Capture the cell that displays the provided text and extract its (x, y) central coordinate. 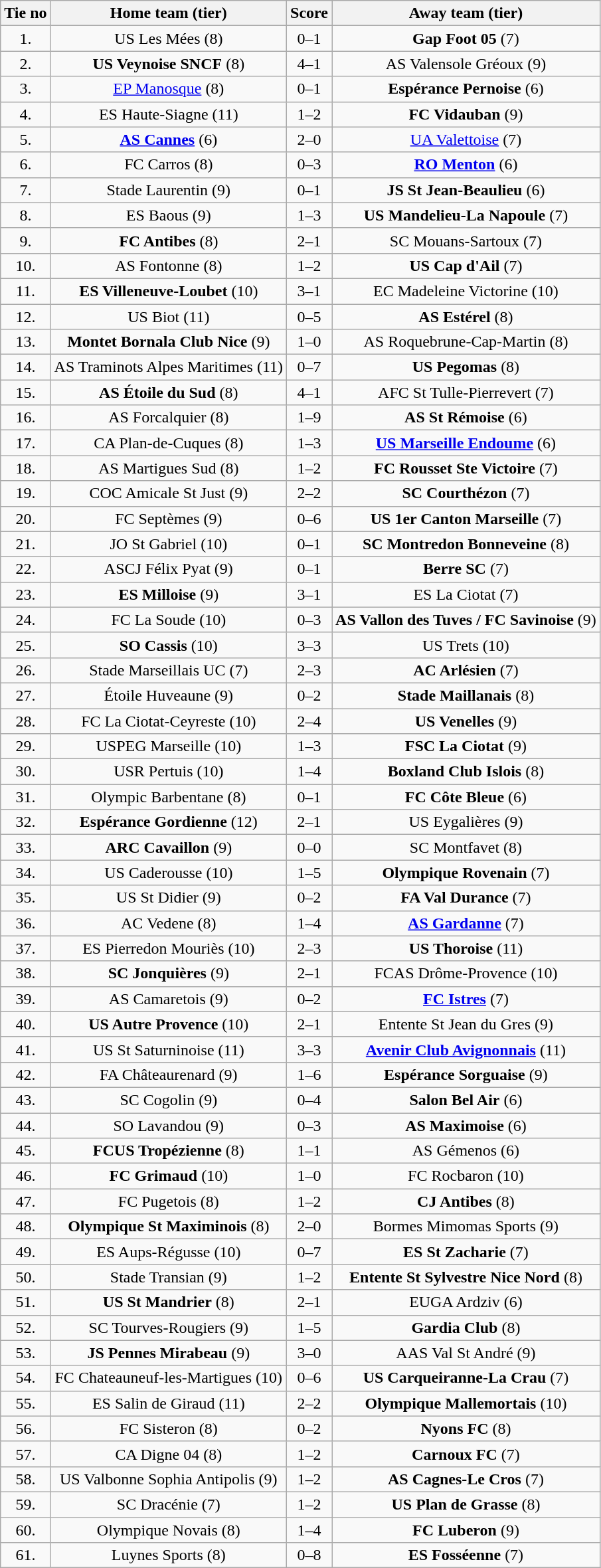
RO Menton (6) (466, 165)
US 1er Canton Marseille (7) (466, 519)
COC Amicale St Just (9) (169, 493)
SC Montfavet (8) (466, 847)
AS Étoile du Sud (8) (169, 392)
0–0 (309, 847)
ASCJ Félix Pyat (9) (169, 569)
Carnoux FC (7) (466, 1454)
21. (25, 544)
JS St Jean-Beaulieu (6) (466, 190)
14. (25, 367)
AS Vallon des Tuves / FC Savinoise (9) (466, 620)
SC Jonquières (9) (169, 974)
US Carqueiranne-La Crau (7) (466, 1378)
Espérance Pernoise (6) (466, 89)
AS Estérel (8) (466, 317)
39. (25, 999)
53. (25, 1353)
FC Sisteron (8) (169, 1429)
AS Forcalquier (8) (169, 418)
SC Cogolin (9) (169, 1100)
19. (25, 493)
EC Madeleine Victorine (10) (466, 291)
0–5 (309, 317)
US Autre Provence (10) (169, 1024)
AS Traminots Alpes Maritimes (11) (169, 367)
EUGA Ardziv (6) (466, 1302)
AS Valensole Gréoux (9) (466, 64)
Stade Maillanais (8) (466, 695)
22. (25, 569)
33. (25, 847)
SC Mouans-Sartoux (7) (466, 240)
1–1 (309, 1151)
CJ Antibes (8) (466, 1201)
AS Camaretois (9) (169, 999)
Tie no (25, 13)
0–4 (309, 1100)
US Les Mées (8) (169, 39)
51. (25, 1302)
Gap Foot 05 (7) (466, 39)
56. (25, 1429)
FC Chateauneuf-les-Martigues (10) (169, 1378)
JO St Gabriel (10) (169, 544)
37. (25, 948)
SC Tourves-Rougiers (9) (169, 1328)
Away team (tier) (466, 13)
FCUS Tropézienne (8) (169, 1151)
8. (25, 215)
5. (25, 139)
USPEG Marseille (10) (169, 746)
57. (25, 1454)
Nyons FC (8) (466, 1429)
FC Luberon (9) (466, 1529)
25. (25, 645)
2. (25, 64)
US Marseille Endoume (6) (466, 443)
US Caderousse (10) (169, 873)
10. (25, 266)
US St Saturninoise (11) (169, 1049)
FC Rocbaron (10) (466, 1176)
ES Fosséenne (7) (466, 1555)
45. (25, 1151)
AS Cannes (6) (169, 139)
JS Pennes Mirabeau (9) (169, 1353)
52. (25, 1328)
SC Courthézon (7) (466, 493)
48. (25, 1227)
FC La Ciotat-Ceyreste (10) (169, 721)
23. (25, 594)
47. (25, 1201)
AS Gémenos (6) (466, 1151)
Olympique Rovenain (7) (466, 873)
55. (25, 1403)
Bormes Mimomas Sports (9) (466, 1227)
31. (25, 797)
FC Côte Bleue (6) (466, 797)
USR Pertuis (10) (169, 772)
FA Val Durance (7) (466, 898)
FC La Soude (10) (169, 620)
AFC St Tulle-Pierrevert (7) (466, 392)
24. (25, 620)
44. (25, 1126)
26. (25, 670)
15. (25, 392)
US Trets (10) (466, 645)
SO Lavandou (9) (169, 1126)
US Mandelieu-La Napoule (7) (466, 215)
50. (25, 1277)
US Pegomas (8) (466, 367)
27. (25, 695)
Olympique Novais (8) (169, 1529)
ES Salin de Giraud (11) (169, 1403)
Luynes Sports (8) (169, 1555)
46. (25, 1176)
13. (25, 342)
AC Arlésien (7) (466, 670)
AC Vedene (8) (169, 923)
Stade Laurentin (9) (169, 190)
59. (25, 1504)
US St Didier (9) (169, 898)
11. (25, 291)
61. (25, 1555)
Boxland Club Islois (8) (466, 772)
17. (25, 443)
AS Gardanne (7) (466, 923)
Olympique St Maximinois (8) (169, 1227)
6. (25, 165)
43. (25, 1100)
FSC La Ciotat (9) (466, 746)
FC Grimaud (10) (169, 1176)
36. (25, 923)
3–0 (309, 1353)
FC Septèmes (9) (169, 519)
20. (25, 519)
US Eygalières (9) (466, 822)
Stade Marseillais UC (7) (169, 670)
12. (25, 317)
AS Fontonne (8) (169, 266)
FC Vidauban (9) (466, 114)
18. (25, 468)
ES Milloise (9) (169, 594)
4. (25, 114)
Stade Transian (9) (169, 1277)
Étoile Huveaune (9) (169, 695)
7. (25, 190)
FC Pugetois (8) (169, 1201)
FA Châteaurenard (9) (169, 1075)
AAS Val St André (9) (466, 1353)
ES La Ciotat (7) (466, 594)
Espérance Sorguaise (9) (466, 1075)
1–6 (309, 1075)
US Biot (11) (169, 317)
16. (25, 418)
49. (25, 1252)
SC Montredon Bonneveine (8) (466, 544)
42. (25, 1075)
Berre SC (7) (466, 569)
Score (309, 13)
FC Carros (8) (169, 165)
FC Istres (7) (466, 999)
1–9 (309, 418)
0–8 (309, 1555)
FCAS Drôme-Provence (10) (466, 974)
3. (25, 89)
Espérance Gordienne (12) (169, 822)
US St Mandrier (8) (169, 1302)
54. (25, 1378)
FC Rousset Ste Victoire (7) (466, 468)
SO Cassis (10) (169, 645)
ES Pierredon Mouriès (10) (169, 948)
CA Plan-de-Cuques (8) (169, 443)
Gardia Club (8) (466, 1328)
Entente St Jean du Gres (9) (466, 1024)
US Cap d'Ail (7) (466, 266)
AS Maximoise (6) (466, 1126)
32. (25, 822)
2–4 (309, 721)
AS St Rémoise (6) (466, 418)
9. (25, 240)
38. (25, 974)
ES St Zacharie (7) (466, 1252)
ES Villeneuve-Loubet (10) (169, 291)
US Veynoise SNCF (8) (169, 64)
29. (25, 746)
ES Aups-Régusse (10) (169, 1252)
Avenir Club Avignonnais (11) (466, 1049)
Montet Bornala Club Nice (9) (169, 342)
1. (25, 39)
AS Roquebrune-Cap-Martin (8) (466, 342)
Home team (tier) (169, 13)
30. (25, 772)
Salon Bel Air (6) (466, 1100)
AS Cagnes-Le Cros (7) (466, 1479)
34. (25, 873)
EP Manosque (8) (169, 89)
AS Martigues Sud (8) (169, 468)
Olympique Mallemortais (10) (466, 1403)
58. (25, 1479)
35. (25, 898)
ARC Cavaillon (9) (169, 847)
US Thoroise (11) (466, 948)
ES Haute-Siagne (11) (169, 114)
FC Antibes (8) (169, 240)
US Valbonne Sophia Antipolis (9) (169, 1479)
ES Baous (9) (169, 215)
UA Valettoise (7) (466, 139)
Olympic Barbentane (8) (169, 797)
US Venelles (9) (466, 721)
CA Digne 04 (8) (169, 1454)
US Plan de Grasse (8) (466, 1504)
SC Dracénie (7) (169, 1504)
40. (25, 1024)
41. (25, 1049)
Entente St Sylvestre Nice Nord (8) (466, 1277)
28. (25, 721)
60. (25, 1529)
